Search for the cell housing the specified text and yield its (X, Y) center coordinate. 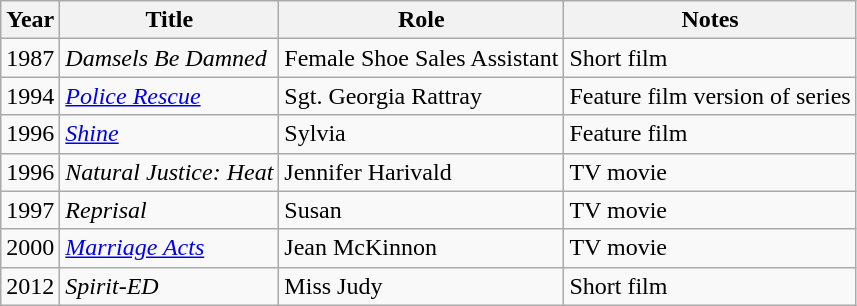
Spirit-ED (170, 286)
2000 (30, 248)
Marriage Acts (170, 248)
Shine (170, 134)
2012 (30, 286)
Miss Judy (422, 286)
Police Rescue (170, 96)
Sylvia (422, 134)
Feature film version of series (710, 96)
1997 (30, 210)
1994 (30, 96)
Jean McKinnon (422, 248)
Susan (422, 210)
Jennifer Harivald (422, 172)
1987 (30, 58)
Title (170, 20)
Sgt. Georgia Rattray (422, 96)
Notes (710, 20)
Feature film (710, 134)
Female Shoe Sales Assistant (422, 58)
Natural Justice: Heat (170, 172)
Year (30, 20)
Reprisal (170, 210)
Damsels Be Damned (170, 58)
Role (422, 20)
